Return [X, Y] of the center of cell containing provided text 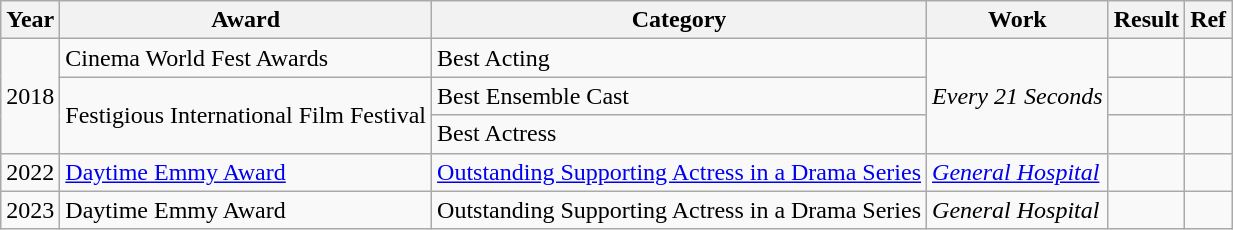
Work [1018, 20]
Cinema World Fest Awards [246, 58]
Best Acting [680, 58]
2022 [30, 172]
Ref [1208, 20]
Best Actress [680, 134]
Year [30, 20]
2023 [30, 210]
2018 [30, 96]
Every 21 Seconds [1018, 96]
Festigious International Film Festival [246, 115]
Best Ensemble Cast [680, 96]
Result [1146, 20]
Award [246, 20]
Category [680, 20]
